Scan for the cell matching the given text and deliver its (X, Y) coordinate at center. 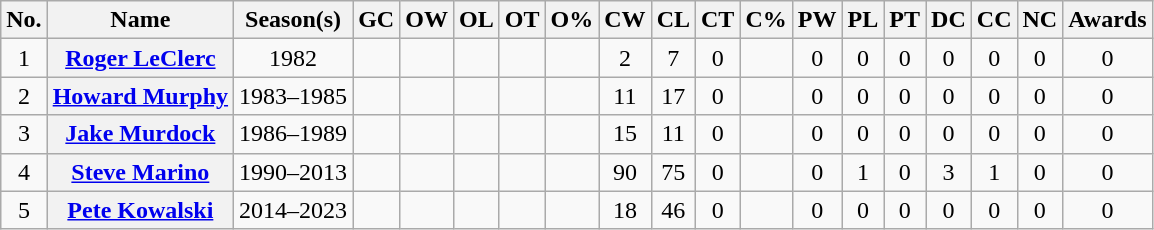
1983–1985 (294, 96)
15 (625, 134)
CW (625, 20)
PT (905, 20)
PW (817, 20)
4 (24, 172)
Season(s) (294, 20)
Steve Marino (140, 172)
90 (625, 172)
1982 (294, 58)
46 (673, 210)
No. (24, 20)
Jake Murdock (140, 134)
CC (994, 20)
7 (673, 58)
Pete Kowalski (140, 210)
GC (376, 20)
17 (673, 96)
NC (1040, 20)
DC (949, 20)
PL (863, 20)
18 (625, 210)
2014–2023 (294, 210)
CL (673, 20)
CT (718, 20)
1990–2013 (294, 172)
OL (476, 20)
C% (766, 20)
5 (24, 210)
75 (673, 172)
1986–1989 (294, 134)
O% (572, 20)
OW (427, 20)
OT (522, 20)
Roger LeClerc (140, 58)
Name (140, 20)
Awards (1108, 20)
Howard Murphy (140, 96)
